Determine the (x, y) coordinate at the center of the cell enclosing the given text.  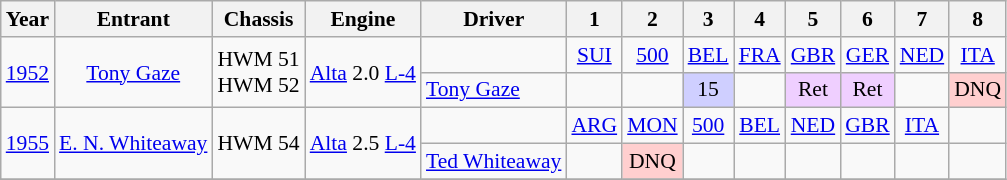
3 (708, 19)
4 (760, 19)
7 (922, 19)
1955 (28, 144)
FRA (760, 55)
Entrant (133, 19)
2 (652, 19)
HWM 51HWM 52 (258, 72)
GER (868, 55)
Ted Whiteaway (494, 162)
SUI (594, 55)
Alta 2.5 L-4 (363, 144)
ARG (594, 126)
Engine (363, 19)
8 (978, 19)
Driver (494, 19)
MON (652, 126)
5 (814, 19)
1 (594, 19)
Alta 2.0 L-4 (363, 72)
6 (868, 19)
Chassis (258, 19)
HWM 54 (258, 144)
E. N. Whiteaway (133, 144)
15 (708, 90)
Year (28, 19)
1952 (28, 72)
